Detect which cell encompasses the target text, then output its [x, y] center coordinate. 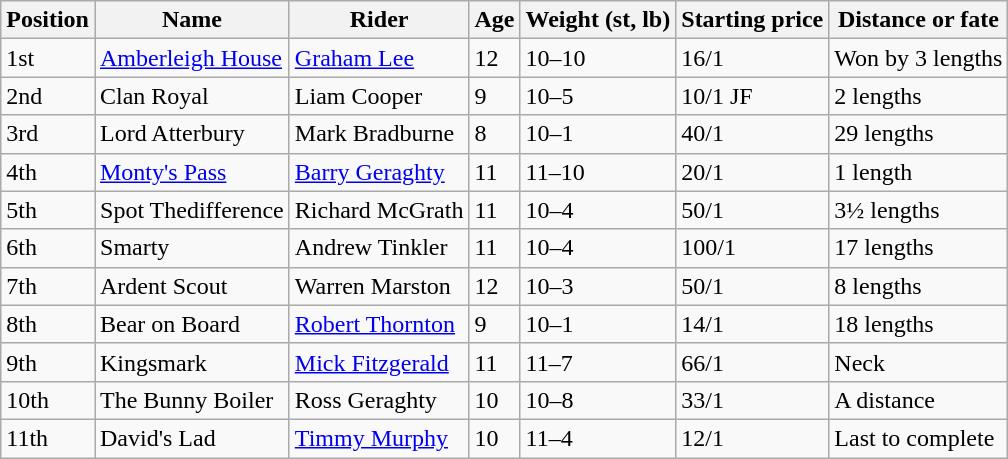
11–7 [598, 362]
A distance [918, 400]
8 [494, 134]
10/1 JF [752, 96]
1st [48, 58]
1 length [918, 172]
Weight (st, lb) [598, 20]
Position [48, 20]
29 lengths [918, 134]
Monty's Pass [192, 172]
2nd [48, 96]
6th [48, 248]
10–10 [598, 58]
Richard McGrath [379, 210]
Timmy Murphy [379, 438]
Ardent Scout [192, 286]
Liam Cooper [379, 96]
Clan Royal [192, 96]
17 lengths [918, 248]
14/1 [752, 324]
Amberleigh House [192, 58]
Bear on Board [192, 324]
Smarty [192, 248]
11–10 [598, 172]
Name [192, 20]
33/1 [752, 400]
40/1 [752, 134]
3½ lengths [918, 210]
18 lengths [918, 324]
Graham Lee [379, 58]
Neck [918, 362]
2 lengths [918, 96]
8 lengths [918, 286]
12/1 [752, 438]
3rd [48, 134]
Last to complete [918, 438]
Mick Fitzgerald [379, 362]
9th [48, 362]
Ross Geraghty [379, 400]
Robert Thornton [379, 324]
David's Lad [192, 438]
Warren Marston [379, 286]
Mark Bradburne [379, 134]
Rider [379, 20]
20/1 [752, 172]
10–3 [598, 286]
Barry Geraghty [379, 172]
Spot Thedifference [192, 210]
Kingsmark [192, 362]
4th [48, 172]
66/1 [752, 362]
The Bunny Boiler [192, 400]
11–4 [598, 438]
Andrew Tinkler [379, 248]
5th [48, 210]
Starting price [752, 20]
Distance or fate [918, 20]
Won by 3 lengths [918, 58]
16/1 [752, 58]
Age [494, 20]
10–8 [598, 400]
100/1 [752, 248]
11th [48, 438]
8th [48, 324]
Lord Atterbury [192, 134]
10–5 [598, 96]
7th [48, 286]
10th [48, 400]
